Provide the (X, Y) coordinate of the cell's center where the given text is located.  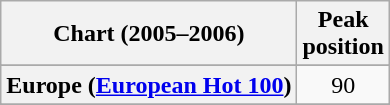
90 (343, 85)
Europe (European Hot 100) (149, 85)
Peakposition (343, 34)
Chart (2005–2006) (149, 34)
